Search for the cell housing the specified text and yield its (x, y) center coordinate. 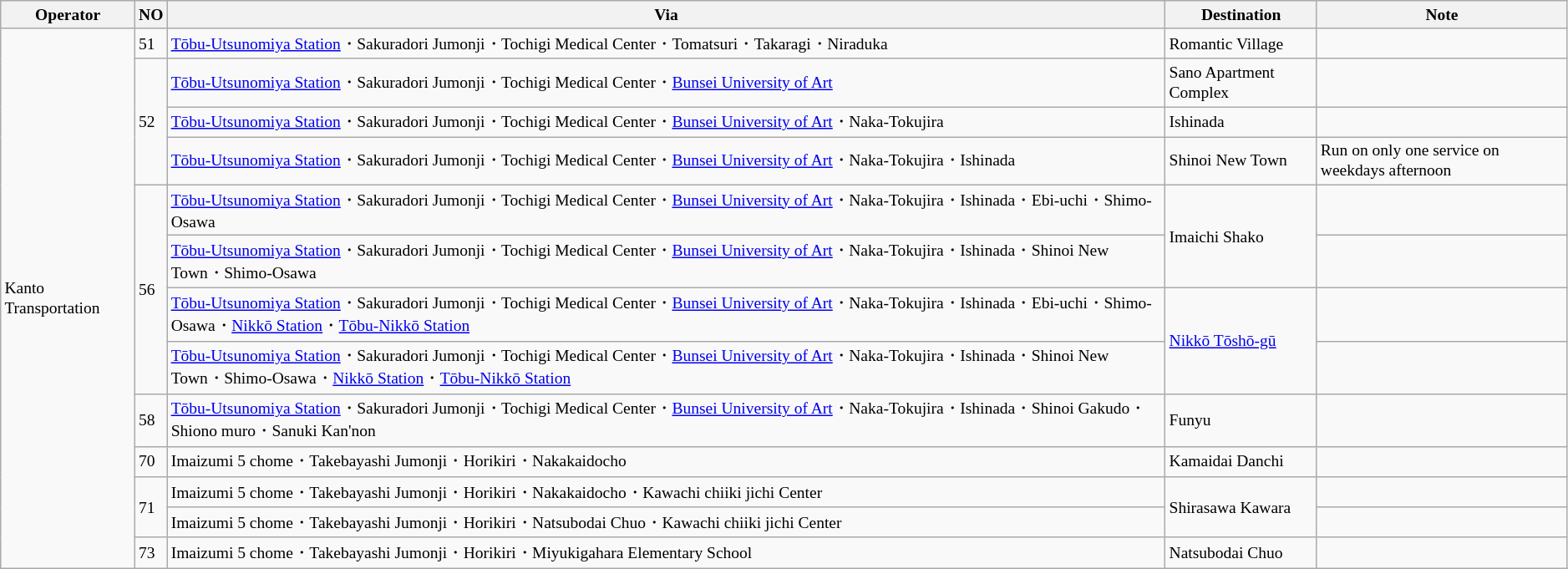
Imaizumi 5 chome・Takebayashi Jumonji・Horikiri・Nakakaidocho・Kawachi chiiki jichi Center (667, 492)
Kamaidai Danchi (1241, 462)
Tōbu-Utsunomiya Station・Sakuradori Jumonji・Tochigi Medical Center・Tomatsuri・Takaragi・Niraduka (667, 43)
Ishinada (1241, 122)
Shinoi New Town (1241, 160)
Tōbu-Utsunomiya Station・Sakuradori Jumonji・Tochigi Medical Center・Bunsei University of Art・Naka-Tokujira・Ishinada・Ebi-uchi・Shimo-Osawa (667, 210)
51 (150, 43)
Run on only one service on weekdays afternoon (1442, 160)
73 (150, 552)
Imaizumi 5 chome・Takebayashi Jumonji・Horikiri・Miyukigahara Elementary School (667, 552)
Via (667, 15)
Tōbu-Utsunomiya Station・Sakuradori Jumonji・Tochigi Medical Center・Bunsei University of Art・Naka-Tokujira・Ishinada (667, 160)
NO (150, 15)
71 (150, 508)
Imaichi Shako (1241, 236)
Funyu (1241, 419)
Natsubodai Chuo (1241, 552)
Kanto Transportation (69, 298)
Sano Apartment Complex (1241, 82)
56 (150, 289)
58 (150, 419)
Shirasawa Kawara (1241, 508)
Imaizumi 5 chome・Takebayashi Jumonji・Horikiri・Nakakaidocho (667, 462)
Imaizumi 5 chome・Takebayashi Jumonji・Horikiri・Natsubodai Chuo・Kawachi chiiki jichi Center (667, 522)
Nikkō Tōshō-gū (1241, 341)
52 (150, 122)
Tōbu-Utsunomiya Station・Sakuradori Jumonji・Tochigi Medical Center・Bunsei University of Art・Naka-Tokujira (667, 122)
70 (150, 462)
Tōbu-Utsunomiya Station・Sakuradori Jumonji・Tochigi Medical Center・Bunsei University of Art・Naka-Tokujira・Ishinada・Shinoi New Town・Shimo-Osawa (667, 261)
Romantic Village (1241, 43)
Destination (1241, 15)
Operator (69, 15)
Note (1442, 15)
Tōbu-Utsunomiya Station・Sakuradori Jumonji・Tochigi Medical Center・Bunsei University of Art (667, 82)
